Determine the (X, Y) coordinate at the center of the cell enclosing the given text.  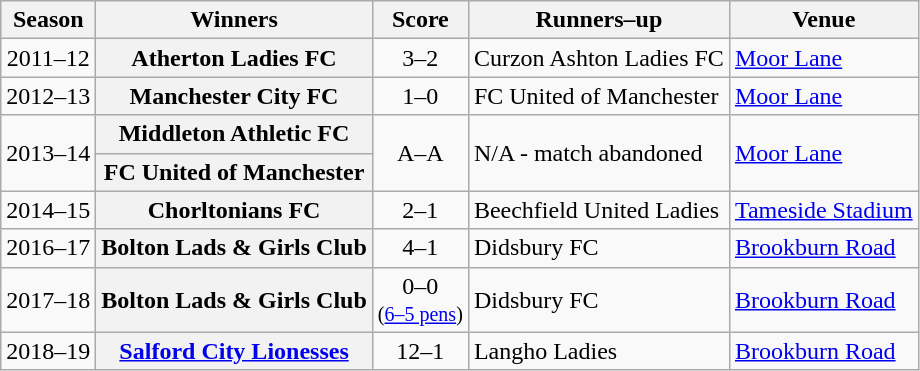
A–A (420, 153)
2014–15 (48, 210)
4–1 (420, 248)
Venue (824, 20)
Score (420, 20)
Season (48, 20)
Atherton Ladies FC (234, 58)
Middleton Athletic FC (234, 134)
Chorltonians FC (234, 210)
Runners–up (598, 20)
3–2 (420, 58)
2017–18 (48, 300)
Beechfield United Ladies (598, 210)
Manchester City FC (234, 96)
12–1 (420, 351)
1–0 (420, 96)
Salford City Lionesses (234, 351)
0–0 (6–5 pens) (420, 300)
2013–14 (48, 153)
Langho Ladies (598, 351)
2012–13 (48, 96)
2–1 (420, 210)
Curzon Ashton Ladies FC (598, 58)
2018–19 (48, 351)
Winners (234, 20)
2011–12 (48, 58)
N/A - match abandoned (598, 153)
2016–17 (48, 248)
Tameside Stadium (824, 210)
